Pinpoint the cell where the given text exists, returning its [x, y] midpoint coordinate. 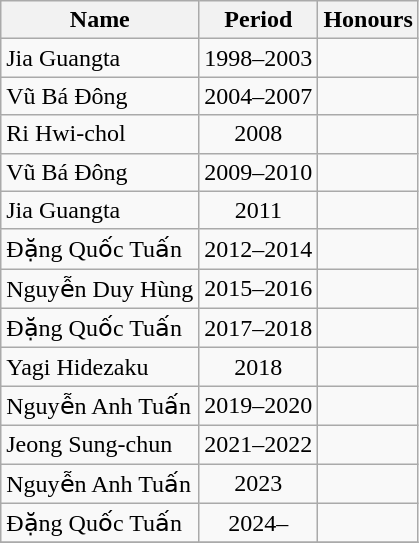
Period [258, 20]
2019–2020 [258, 406]
2023 [258, 484]
Ri Hwi-chol [100, 134]
2008 [258, 134]
2024– [258, 523]
Honours [368, 20]
Jeong Sung-chun [100, 444]
Nguyễn Duy Hùng [100, 289]
Name [100, 20]
2009–2010 [258, 172]
Yagi Hidezaku [100, 367]
2004–2007 [258, 96]
1998–2003 [258, 58]
2012–2014 [258, 249]
2018 [258, 367]
2017–2018 [258, 328]
2015–2016 [258, 289]
2011 [258, 210]
2021–2022 [258, 444]
